Locate the cell with the specified text and output its [x, y] center coordinate. 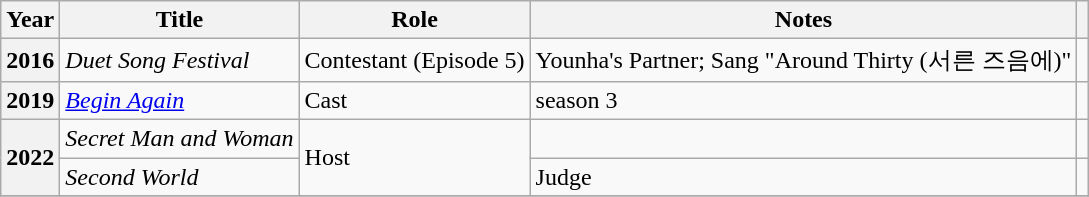
Duet Song Festival [180, 60]
Year [30, 20]
Contestant (Episode 5) [414, 60]
Begin Again [180, 100]
Cast [414, 100]
Second World [180, 177]
Host [414, 157]
2022 [30, 157]
Title [180, 20]
Notes [804, 20]
Role [414, 20]
season 3 [804, 100]
Younha's Partner; Sang "Around Thirty (서른 즈음에)" [804, 60]
Secret Man and Woman [180, 138]
2016 [30, 60]
Judge [804, 177]
2019 [30, 100]
